Find where the given text appears and provide that cell's center as [x, y] coordinate. 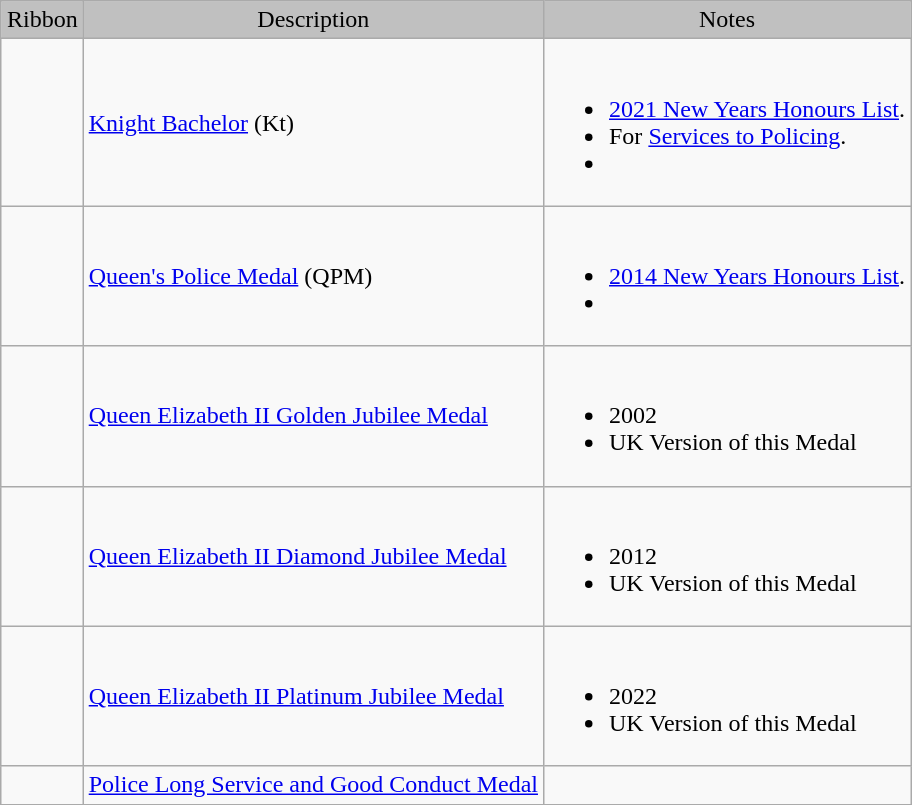
Notes [726, 20]
2012UK Version of this Medal [726, 556]
2021 New Years Honours List.For Services to Policing. [726, 122]
2002UK Version of this Medal [726, 416]
Queen Elizabeth II Platinum Jubilee Medal [313, 696]
Queen Elizabeth II Golden Jubilee Medal [313, 416]
2022UK Version of this Medal [726, 696]
2014 New Years Honours List. [726, 276]
Description [313, 20]
Police Long Service and Good Conduct Medal [313, 785]
Queen's Police Medal (QPM) [313, 276]
Ribbon [42, 20]
Knight Bachelor (Kt) [313, 122]
Queen Elizabeth II Diamond Jubilee Medal [313, 556]
